Provide the [X, Y] coordinate of the cell's center where the given text is located.  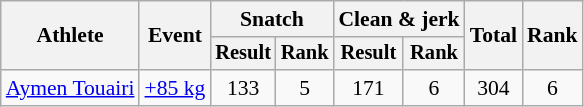
133 [243, 88]
Snatch [272, 19]
Aymen Touairi [70, 88]
Total [494, 36]
Event [174, 36]
Clean & jerk [398, 19]
5 [305, 88]
Athlete [70, 36]
+85 kg [174, 88]
171 [368, 88]
304 [494, 88]
